Extract the (x, y) coordinate from the center of the cell holding the provided text.  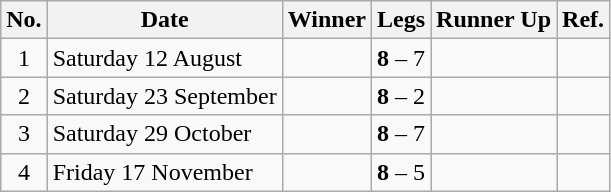
No. (24, 20)
8 – 2 (400, 96)
Saturday 23 September (164, 96)
Ref. (584, 20)
8 – 5 (400, 172)
Friday 17 November (164, 172)
Saturday 12 August (164, 58)
2 (24, 96)
Date (164, 20)
Winner (326, 20)
4 (24, 172)
Runner Up (494, 20)
1 (24, 58)
Saturday 29 October (164, 134)
Legs (400, 20)
3 (24, 134)
